Provide the (X, Y) coordinate of the cell's center where the given text is located.  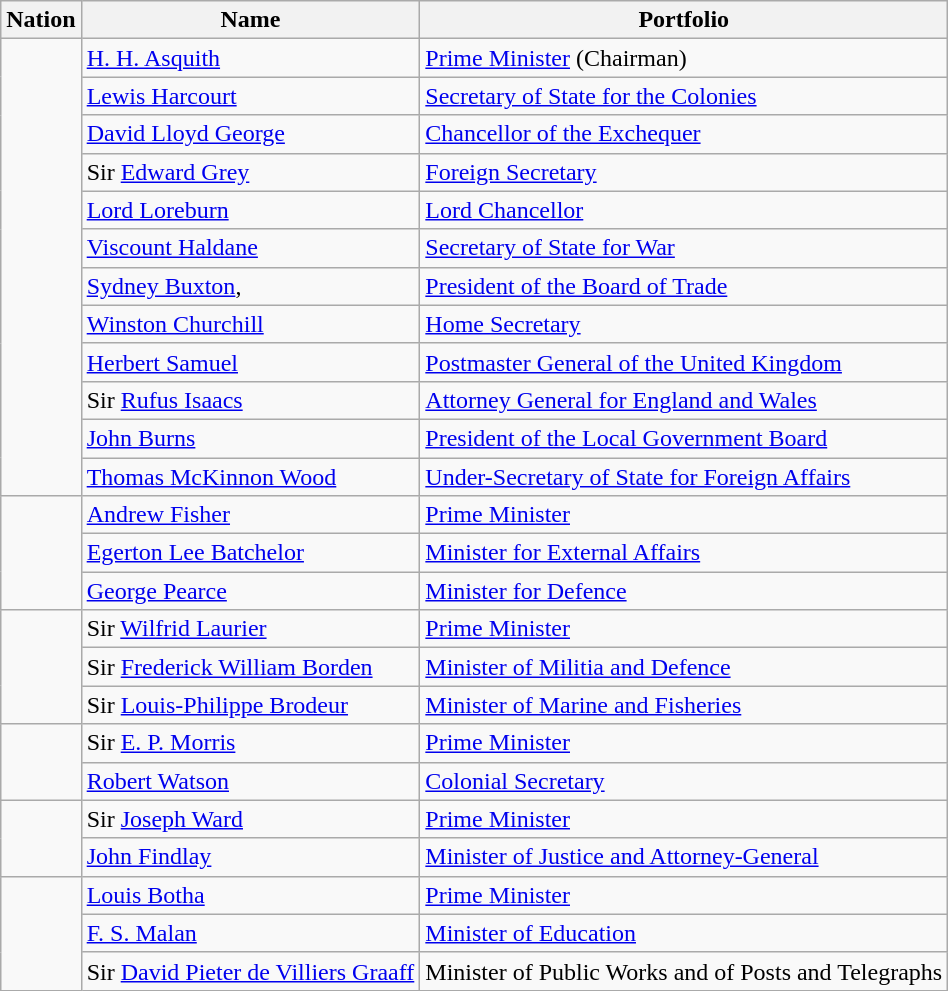
Thomas McKinnon Wood (250, 477)
Secretary of State for the Colonies (684, 96)
Sir Joseph Ward (250, 819)
Sir David Pieter de Villiers Graaff (250, 971)
David Lloyd George (250, 134)
Sir Frederick William Borden (250, 667)
Chancellor of the Exchequer (684, 134)
H. H. Asquith (250, 58)
Sir Edward Grey (250, 172)
Minister for Defence (684, 591)
Andrew Fisher (250, 515)
Minister for External Affairs (684, 553)
Portfolio (684, 20)
President of the Board of Trade (684, 286)
Prime Minister (Chairman) (684, 58)
President of the Local Government Board (684, 438)
George Pearce (250, 591)
Under-Secretary of State for Foreign Affairs (684, 477)
Sydney Buxton, (250, 286)
Colonial Secretary (684, 781)
Herbert Samuel (250, 362)
Name (250, 20)
Viscount Haldane (250, 248)
Attorney General for England and Wales (684, 400)
Postmaster General of the United Kingdom (684, 362)
Foreign Secretary (684, 172)
Lord Chancellor (684, 210)
Minister of Militia and Defence (684, 667)
Sir Wilfrid Laurier (250, 629)
Egerton Lee Batchelor (250, 553)
Sir Louis-Philippe Brodeur (250, 705)
Minister of Marine and Fisheries (684, 705)
John Burns (250, 438)
Sir E. P. Morris (250, 743)
Secretary of State for War (684, 248)
Home Secretary (684, 324)
John Findlay (250, 857)
F. S. Malan (250, 933)
Louis Botha (250, 895)
Minister of Justice and Attorney-General (684, 857)
Lord Loreburn (250, 210)
Winston Churchill (250, 324)
Sir Rufus Isaacs (250, 400)
Minister of Public Works and of Posts and Telegraphs (684, 971)
Lewis Harcourt (250, 96)
Minister of Education (684, 933)
Robert Watson (250, 781)
Nation (41, 20)
